Output the [X, Y] coordinate of the center of the cell containing the given text.  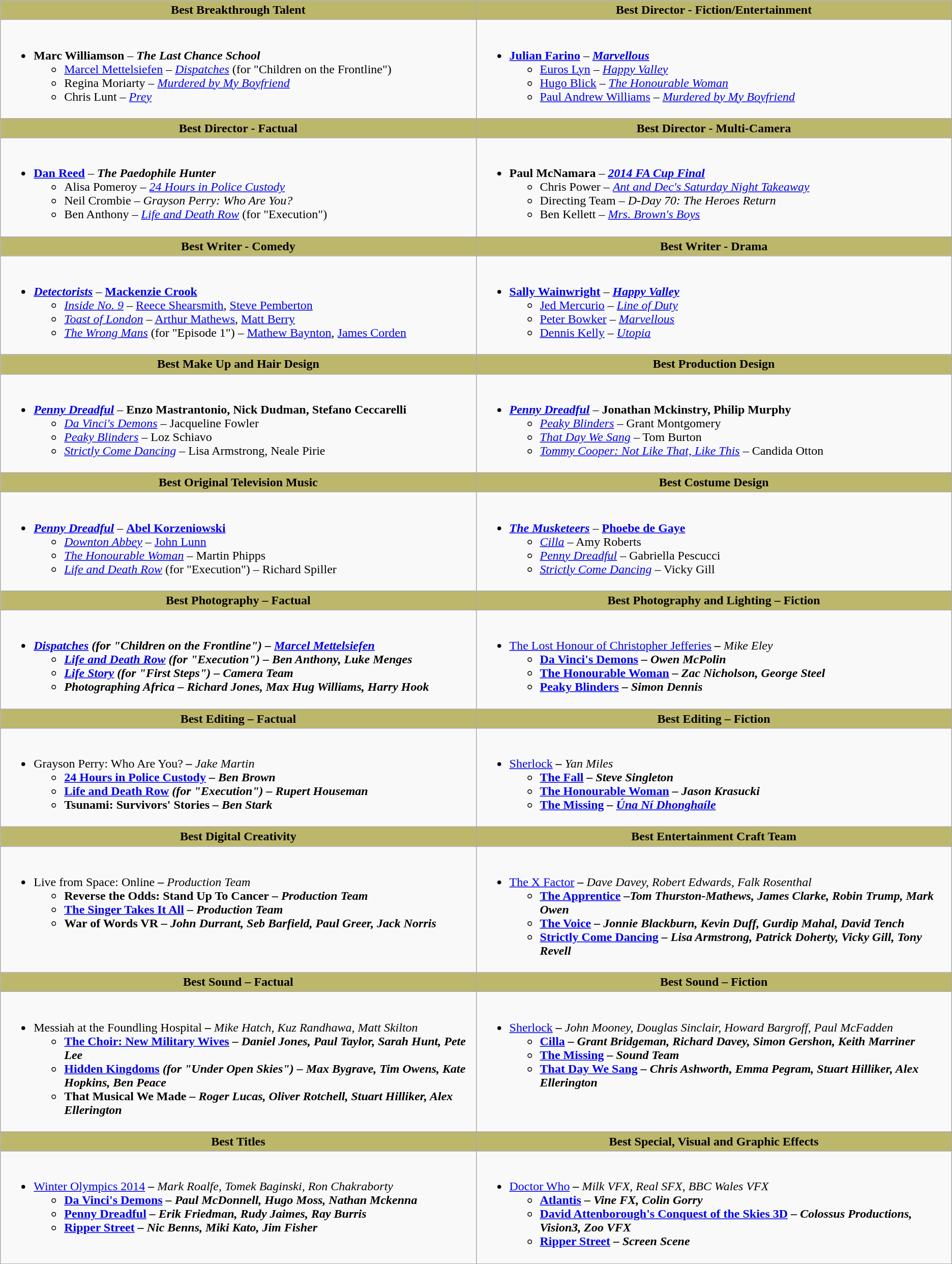
The Musketeers – Phoebe de GayeCilla – Amy RobertsPenny Dreadful – Gabriella PescucciStrictly Come Dancing – Vicky Gill [714, 541]
Best Production Design [714, 364]
Best Special, Visual and Graphic Effects [714, 1141]
Best Entertainment Craft Team [714, 837]
Best Photography – Factual [238, 600]
Best Digital Creativity [238, 837]
Sally Wainwright – Happy ValleyJed Mercurio – Line of DutyPeter Bowker – MarvellousDennis Kelly – Utopia [714, 305]
Penny Dreadful – Abel KorzeniowskiDownton Abbey – John LunnThe Honourable Woman – Martin PhippsLife and Death Row (for "Execution") – Richard Spiller [238, 541]
Best Breakthrough Talent [238, 10]
Best Costume Design [714, 482]
Best Director - Factual [238, 128]
Best Make Up and Hair Design [238, 364]
Best Editing – Factual [238, 719]
Best Writer - Drama [714, 246]
Best Original Television Music [238, 482]
Best Sound – Factual [238, 982]
Best Writer - Comedy [238, 246]
Best Director - Fiction/Entertainment [714, 10]
Best Director - Multi-Camera [714, 128]
Best Editing – Fiction [714, 719]
Sherlock – Yan MilesThe Fall – Steve SingletonThe Honourable Woman – Jason KrasuckiThe Missing – Úna Ní Dhonghaíle [714, 778]
Best Photography and Lighting – Fiction [714, 600]
Julian Farino – MarvellousEuros Lyn – Happy ValleyHugo Blick – The Honourable WomanPaul Andrew Williams – Murdered by My Boyfriend [714, 69]
Best Sound – Fiction [714, 982]
Best Titles [238, 1141]
